Determine the [X, Y] coordinate at the center of the cell enclosing the given text.  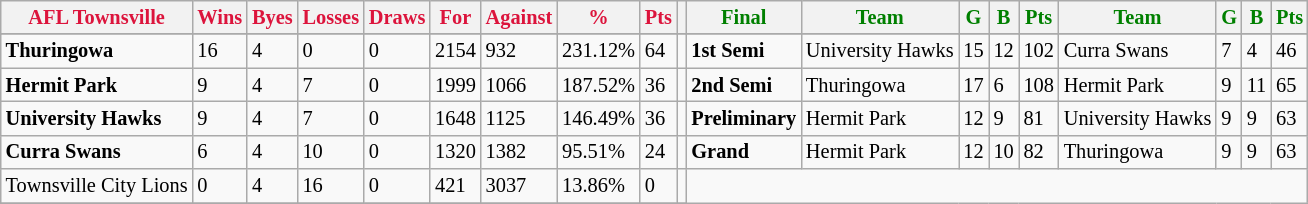
AFL Townsville [97, 17]
1648 [455, 118]
146.49% [598, 118]
Final [744, 17]
15 [973, 51]
For [455, 17]
65 [1290, 85]
3037 [520, 186]
Draws [397, 17]
1066 [520, 85]
81 [1039, 118]
17 [973, 85]
64 [658, 51]
11 [1256, 85]
46 [1290, 51]
108 [1039, 85]
Preliminary [744, 118]
Against [520, 17]
1999 [455, 85]
102 [1039, 51]
1st Semi [744, 51]
24 [658, 152]
13.86% [598, 186]
421 [455, 186]
231.12% [598, 51]
Byes [272, 17]
932 [520, 51]
1320 [455, 152]
2nd Semi [744, 85]
1125 [520, 118]
82 [1039, 152]
% [598, 17]
Losses [331, 17]
1382 [520, 152]
95.51% [598, 152]
187.52% [598, 85]
Wins [220, 17]
Townsville City Lions [97, 186]
Grand [744, 152]
2154 [455, 51]
